Output the [X, Y] coordinate of the center of the cell containing the given text.  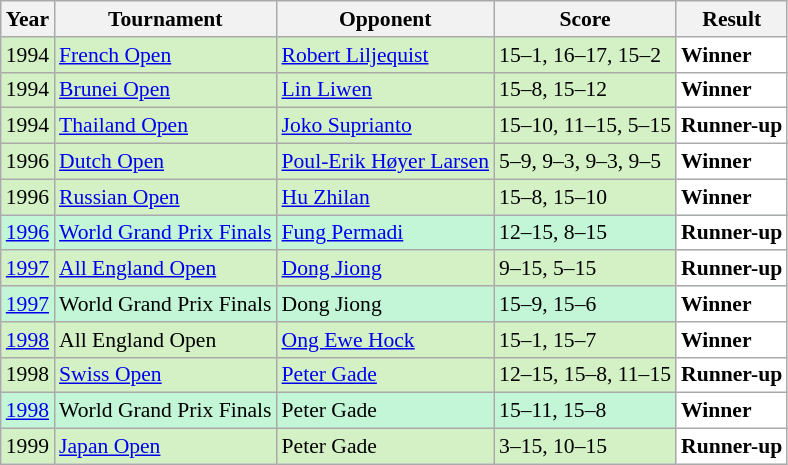
12–15, 8–15 [585, 233]
3–15, 10–15 [585, 447]
French Open [165, 55]
Hu Zhilan [385, 197]
Fung Permadi [385, 233]
Result [732, 19]
Lin Liwen [385, 90]
12–15, 15–8, 11–15 [585, 375]
Score [585, 19]
9–15, 5–15 [585, 269]
Thailand Open [165, 126]
Robert Liljequist [385, 55]
15–11, 15–8 [585, 411]
15–1, 16–17, 15–2 [585, 55]
15–1, 15–7 [585, 340]
Tournament [165, 19]
Joko Suprianto [385, 126]
5–9, 9–3, 9–3, 9–5 [585, 162]
1999 [28, 447]
Year [28, 19]
15–9, 15–6 [585, 304]
Ong Ewe Hock [385, 340]
Dutch Open [165, 162]
Poul-Erik Høyer Larsen [385, 162]
15–10, 11–15, 5–15 [585, 126]
15–8, 15–10 [585, 197]
Opponent [385, 19]
Swiss Open [165, 375]
Russian Open [165, 197]
Brunei Open [165, 90]
15–8, 15–12 [585, 90]
Japan Open [165, 447]
